Determine the [x, y] coordinate at the center of the cell enclosing the given text.  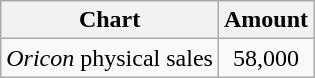
Oricon physical sales [110, 58]
Chart [110, 20]
Amount [266, 20]
58,000 [266, 58]
